Extract the (X, Y) coordinate from the center of the cell holding the provided text.  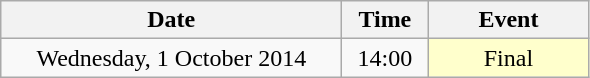
Event (508, 20)
Time (385, 20)
Wednesday, 1 October 2014 (172, 58)
Final (508, 58)
Date (172, 20)
14:00 (385, 58)
